Return [x, y] of the center of cell containing provided text 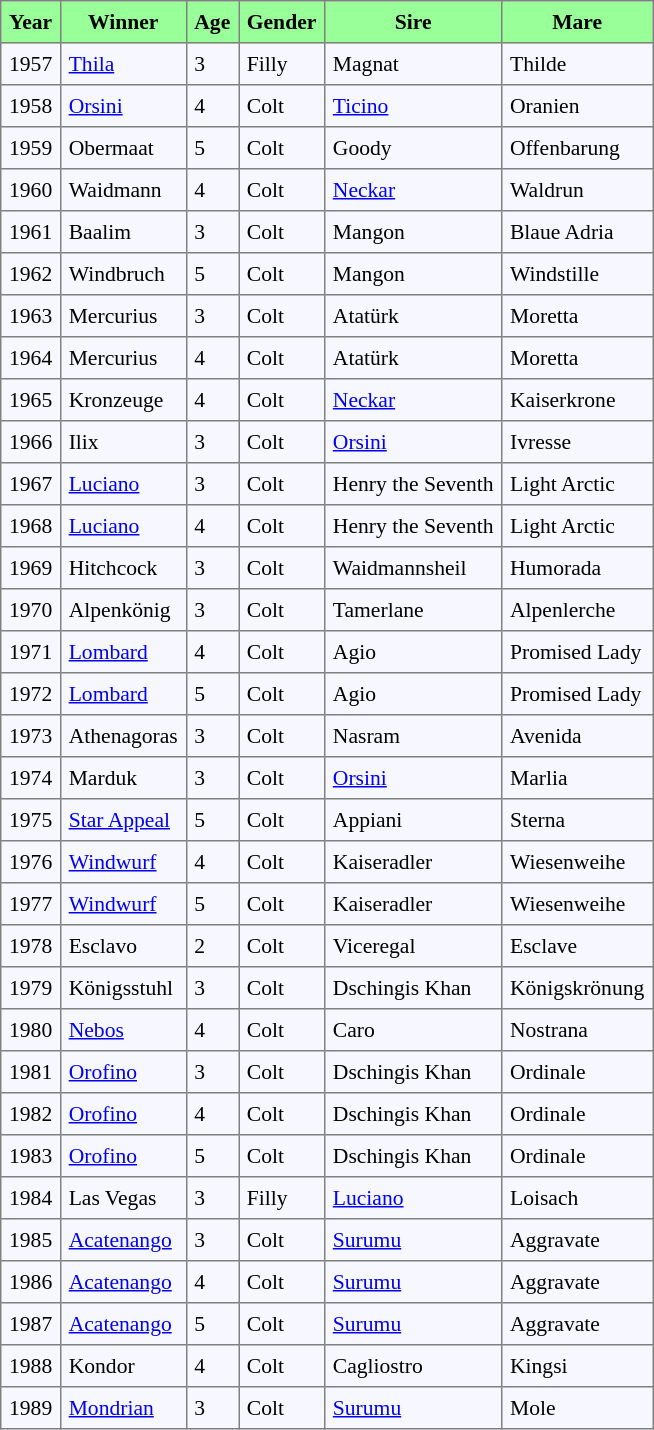
1962 [31, 274]
1975 [31, 820]
Loisach [578, 1198]
Mare [578, 22]
Kondor [123, 1366]
Sire [414, 22]
1973 [31, 736]
Offenbarung [578, 148]
Avenida [578, 736]
Hitchcock [123, 568]
1986 [31, 1282]
1981 [31, 1072]
Las Vegas [123, 1198]
Star Appeal [123, 820]
1983 [31, 1156]
Nostrana [578, 1030]
Ticino [414, 106]
1977 [31, 904]
Windstille [578, 274]
1980 [31, 1030]
Sterna [578, 820]
1961 [31, 232]
Alpenlerche [578, 610]
2 [212, 946]
Alpenkönig [123, 610]
Oranien [578, 106]
1974 [31, 778]
Obermaat [123, 148]
Thila [123, 64]
Year [31, 22]
Mondrian [123, 1408]
Königsstuhl [123, 988]
Athenagoras [123, 736]
Humorada [578, 568]
Windbruch [123, 274]
1969 [31, 568]
1988 [31, 1366]
Waidmannsheil [414, 568]
Ivresse [578, 442]
Waldrun [578, 190]
Gender [281, 22]
Cagliostro [414, 1366]
1967 [31, 484]
Viceregal [414, 946]
1960 [31, 190]
Magnat [414, 64]
Mole [578, 1408]
Marlia [578, 778]
Thilde [578, 64]
1968 [31, 526]
1957 [31, 64]
Winner [123, 22]
Kaiserkrone [578, 400]
1964 [31, 358]
Kronzeuge [123, 400]
Caro [414, 1030]
1970 [31, 610]
1972 [31, 694]
Esclave [578, 946]
1987 [31, 1324]
1963 [31, 316]
1978 [31, 946]
Waidmann [123, 190]
1989 [31, 1408]
1984 [31, 1198]
Esclavo [123, 946]
Kingsi [578, 1366]
1976 [31, 862]
Age [212, 22]
Tamerlane [414, 610]
Nasram [414, 736]
1982 [31, 1114]
Marduk [123, 778]
Appiani [414, 820]
Nebos [123, 1030]
Königskrönung [578, 988]
1965 [31, 400]
1979 [31, 988]
Blaue Adria [578, 232]
1971 [31, 652]
Goody [414, 148]
1985 [31, 1240]
1966 [31, 442]
1958 [31, 106]
Ilix [123, 442]
1959 [31, 148]
Baalim [123, 232]
